Locate the cell with the specified text and output its [x, y] center coordinate. 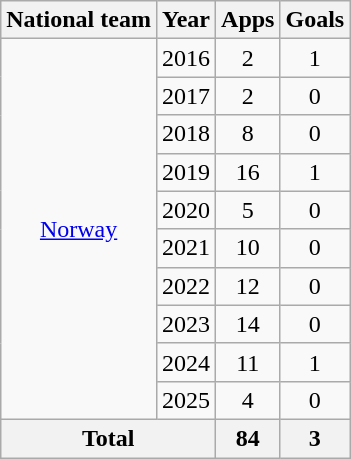
2018 [186, 134]
National team [79, 20]
2020 [186, 210]
12 [248, 286]
11 [248, 362]
3 [315, 438]
8 [248, 134]
Norway [79, 230]
2019 [186, 172]
2016 [186, 58]
5 [248, 210]
2017 [186, 96]
2023 [186, 324]
Total [108, 438]
16 [248, 172]
14 [248, 324]
Goals [315, 20]
10 [248, 248]
2022 [186, 286]
Year [186, 20]
2021 [186, 248]
2025 [186, 400]
84 [248, 438]
Apps [248, 20]
4 [248, 400]
2024 [186, 362]
